Provide the (x, y) coordinate of the cell's center where the given text is located.  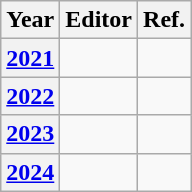
Editor (99, 20)
2022 (30, 96)
2021 (30, 58)
2024 (30, 172)
Year (30, 20)
Ref. (164, 20)
2023 (30, 134)
